From the cell containing the given text, extract its center point as (X, Y) coordinate. 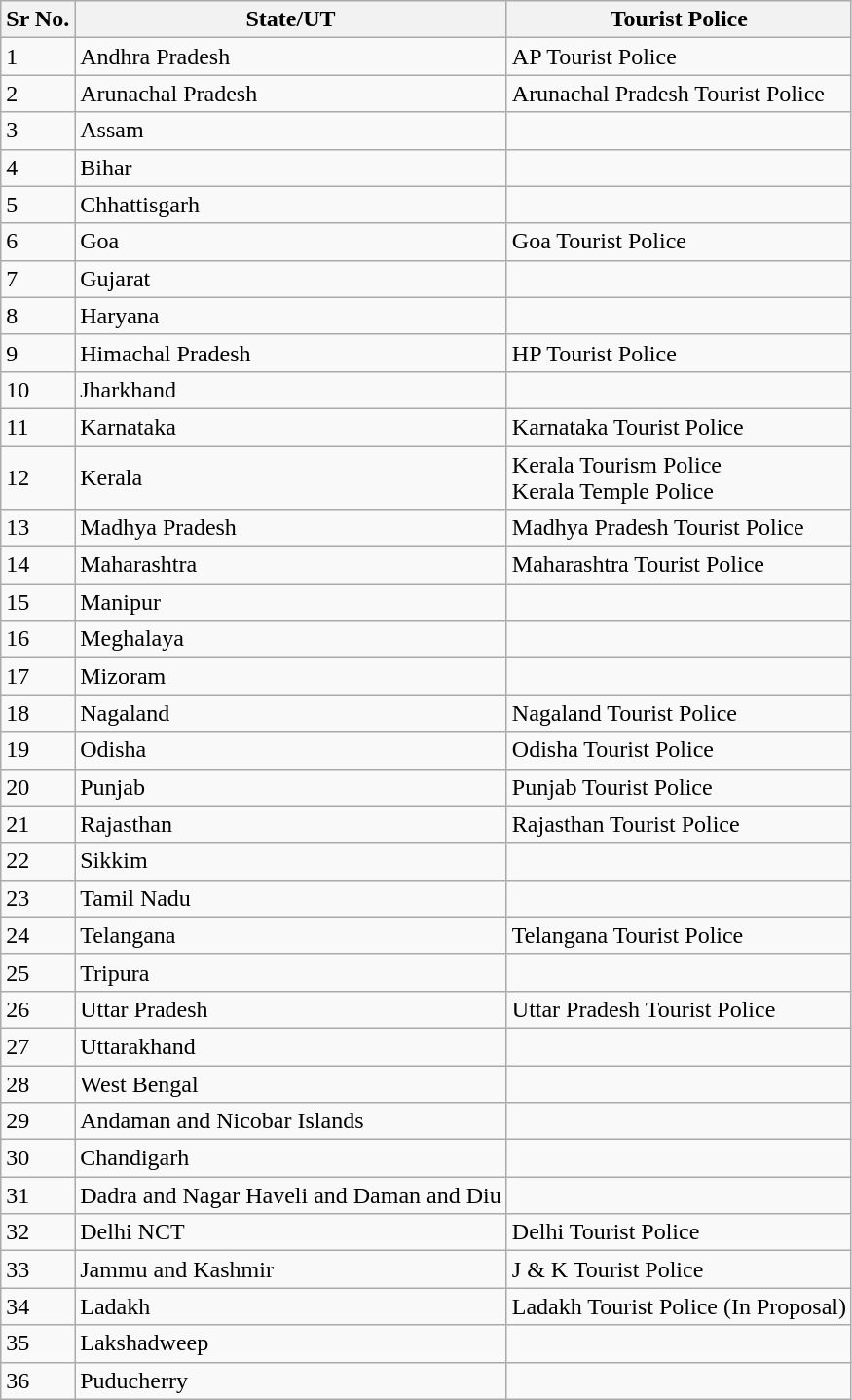
8 (38, 316)
20 (38, 787)
19 (38, 750)
Telangana Tourist Police (679, 935)
Assam (291, 131)
Puducherry (291, 1381)
Tourist Police (679, 19)
13 (38, 528)
Maharashtra Tourist Police (679, 565)
Gujarat (291, 279)
Tamil Nadu (291, 898)
25 (38, 972)
7 (38, 279)
Delhi Tourist Police (679, 1232)
Arunachal Pradesh Tourist Police (679, 94)
Nagaland (291, 713)
J & K Tourist Police (679, 1269)
Ladakh Tourist Police (In Proposal) (679, 1306)
4 (38, 168)
Sr No. (38, 19)
26 (38, 1009)
22 (38, 861)
Maharashtra (291, 565)
3 (38, 131)
11 (38, 427)
5 (38, 205)
Nagaland Tourist Police (679, 713)
West Bengal (291, 1084)
24 (38, 935)
1 (38, 57)
Chhattisgarh (291, 205)
Uttarakhand (291, 1046)
35 (38, 1343)
16 (38, 639)
Goa Tourist Police (679, 242)
29 (38, 1121)
Punjab (291, 787)
Telangana (291, 935)
Madhya Pradesh Tourist Police (679, 528)
30 (38, 1158)
23 (38, 898)
27 (38, 1046)
28 (38, 1084)
Jharkhand (291, 390)
Ladakh (291, 1306)
31 (38, 1195)
Odisha (291, 750)
Lakshadweep (291, 1343)
Sikkim (291, 861)
18 (38, 713)
Kerala Tourism PoliceKerala Temple Police (679, 477)
Karnataka Tourist Police (679, 427)
State/UT (291, 19)
Tripura (291, 972)
36 (38, 1381)
14 (38, 565)
Rajasthan Tourist Police (679, 824)
6 (38, 242)
Uttar Pradesh Tourist Police (679, 1009)
9 (38, 353)
Meghalaya (291, 639)
Manipur (291, 602)
Punjab Tourist Police (679, 787)
Uttar Pradesh (291, 1009)
Mizoram (291, 676)
Odisha Tourist Police (679, 750)
32 (38, 1232)
Haryana (291, 316)
Jammu and Kashmir (291, 1269)
Andhra Pradesh (291, 57)
Arunachal Pradesh (291, 94)
Dadra and Nagar Haveli and Daman and Diu (291, 1195)
34 (38, 1306)
HP Tourist Police (679, 353)
Goa (291, 242)
AP Tourist Police (679, 57)
Madhya Pradesh (291, 528)
21 (38, 824)
Kerala (291, 477)
33 (38, 1269)
Himachal Pradesh (291, 353)
12 (38, 477)
Rajasthan (291, 824)
15 (38, 602)
2 (38, 94)
Bihar (291, 168)
10 (38, 390)
Karnataka (291, 427)
17 (38, 676)
Delhi NCT (291, 1232)
Chandigarh (291, 1158)
Andaman and Nicobar Islands (291, 1121)
